Locate the cell with the specified text and output its (x, y) center coordinate. 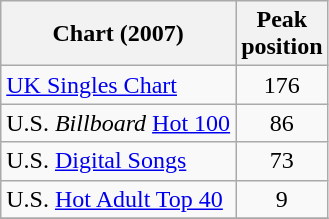
U.S. Billboard Hot 100 (118, 123)
86 (282, 123)
9 (282, 199)
Peakposition (282, 34)
U.S. Hot Adult Top 40 (118, 199)
U.S. Digital Songs (118, 161)
Chart (2007) (118, 34)
176 (282, 85)
UK Singles Chart (118, 85)
73 (282, 161)
